Provide the (x, y) coordinate of the cell's center where the given text is located.  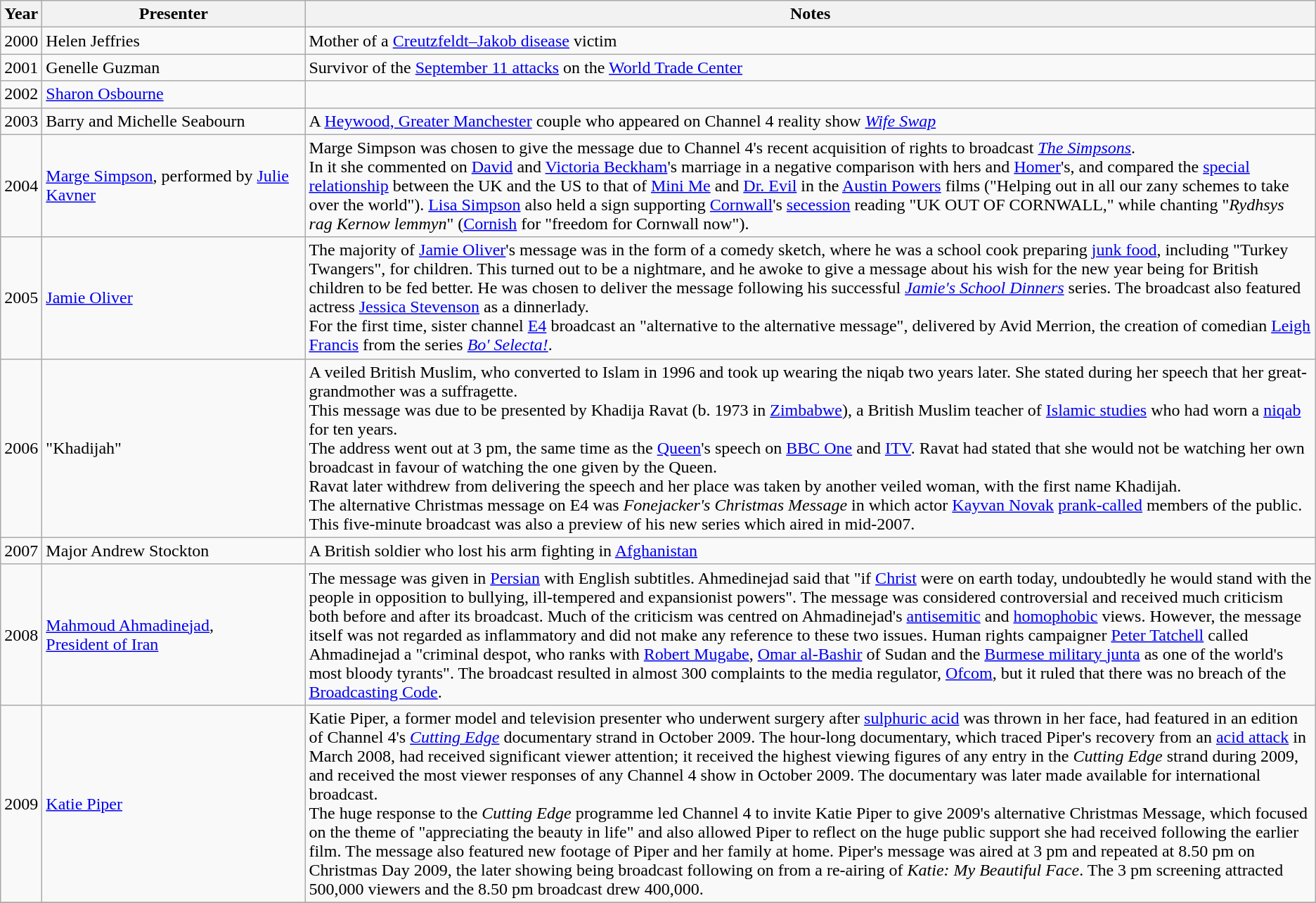
Notes (810, 14)
2005 (21, 298)
2009 (21, 803)
2002 (21, 94)
A Heywood, Greater Manchester couple who appeared on Channel 4 reality show Wife Swap (810, 121)
Survivor of the September 11 attacks on the World Trade Center (810, 68)
A British soldier who lost his arm fighting in Afghanistan (810, 551)
Year (21, 14)
2008 (21, 634)
Marge Simpson, performed by Julie Kavner (174, 186)
Jamie Oliver (174, 298)
Barry and Michelle Seabourn (174, 121)
"Khadijah" (174, 448)
2007 (21, 551)
2006 (21, 448)
Sharon Osbourne (174, 94)
2000 (21, 41)
Genelle Guzman (174, 68)
Katie Piper (174, 803)
Helen Jeffries (174, 41)
Major Andrew Stockton (174, 551)
Mother of a Creutzfeldt–Jakob disease victim (810, 41)
2003 (21, 121)
2004 (21, 186)
Presenter (174, 14)
2001 (21, 68)
Mahmoud Ahmadinejad,President of Iran (174, 634)
